From the cell containing the given text, extract its center point as [X, Y] coordinate. 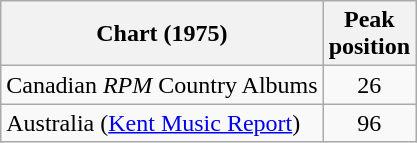
Chart (1975) [162, 34]
Canadian RPM Country Albums [162, 85]
Australia (Kent Music Report) [162, 123]
26 [369, 85]
96 [369, 123]
Peakposition [369, 34]
